Return the [X, Y] coordinate for the center point of the cell that contains the specified text.  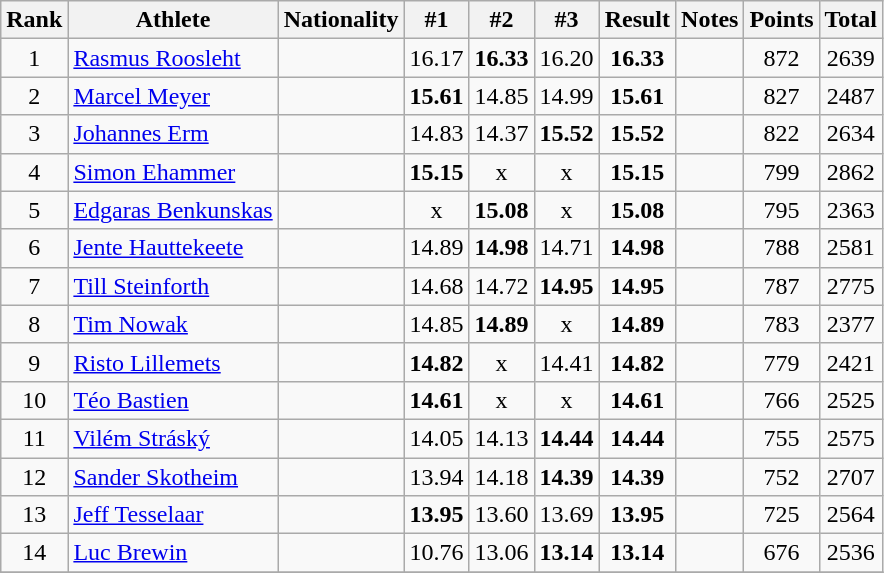
Total [851, 20]
2 [34, 96]
14.71 [566, 248]
755 [782, 438]
766 [782, 400]
2581 [851, 248]
725 [782, 515]
2634 [851, 134]
14.99 [566, 96]
14.83 [436, 134]
Sander Skotheim [173, 477]
13 [34, 515]
676 [782, 553]
9 [34, 362]
Athlete [173, 20]
Jeff Tesselaar [173, 515]
2775 [851, 286]
13.06 [502, 553]
Vilém Stráský [173, 438]
14.18 [502, 477]
752 [782, 477]
#3 [566, 20]
Points [782, 20]
2564 [851, 515]
Result [637, 20]
2377 [851, 324]
14.68 [436, 286]
10 [34, 400]
Rank [34, 20]
13.69 [566, 515]
783 [782, 324]
822 [782, 134]
Jente Hauttekeete [173, 248]
#1 [436, 20]
Rasmus Roosleht [173, 58]
2363 [851, 210]
#2 [502, 20]
16.20 [566, 58]
13.60 [502, 515]
Téo Bastien [173, 400]
Marcel Meyer [173, 96]
2862 [851, 172]
16.17 [436, 58]
827 [782, 96]
8 [34, 324]
2421 [851, 362]
779 [782, 362]
14 [34, 553]
4 [34, 172]
7 [34, 286]
872 [782, 58]
14.13 [502, 438]
2575 [851, 438]
2639 [851, 58]
12 [34, 477]
14.72 [502, 286]
5 [34, 210]
799 [782, 172]
10.76 [436, 553]
2707 [851, 477]
6 [34, 248]
Nationality [341, 20]
3 [34, 134]
787 [782, 286]
14.41 [566, 362]
Luc Brewin [173, 553]
1 [34, 58]
Johannes Erm [173, 134]
14.37 [502, 134]
2525 [851, 400]
Notes [710, 20]
Simon Ehammer [173, 172]
Risto Lillemets [173, 362]
11 [34, 438]
13.94 [436, 477]
795 [782, 210]
788 [782, 248]
Tim Nowak [173, 324]
Edgaras Benkunskas [173, 210]
Till Steinforth [173, 286]
2536 [851, 553]
2487 [851, 96]
14.05 [436, 438]
